Scan for the cell matching the given text and deliver its [x, y] coordinate at center. 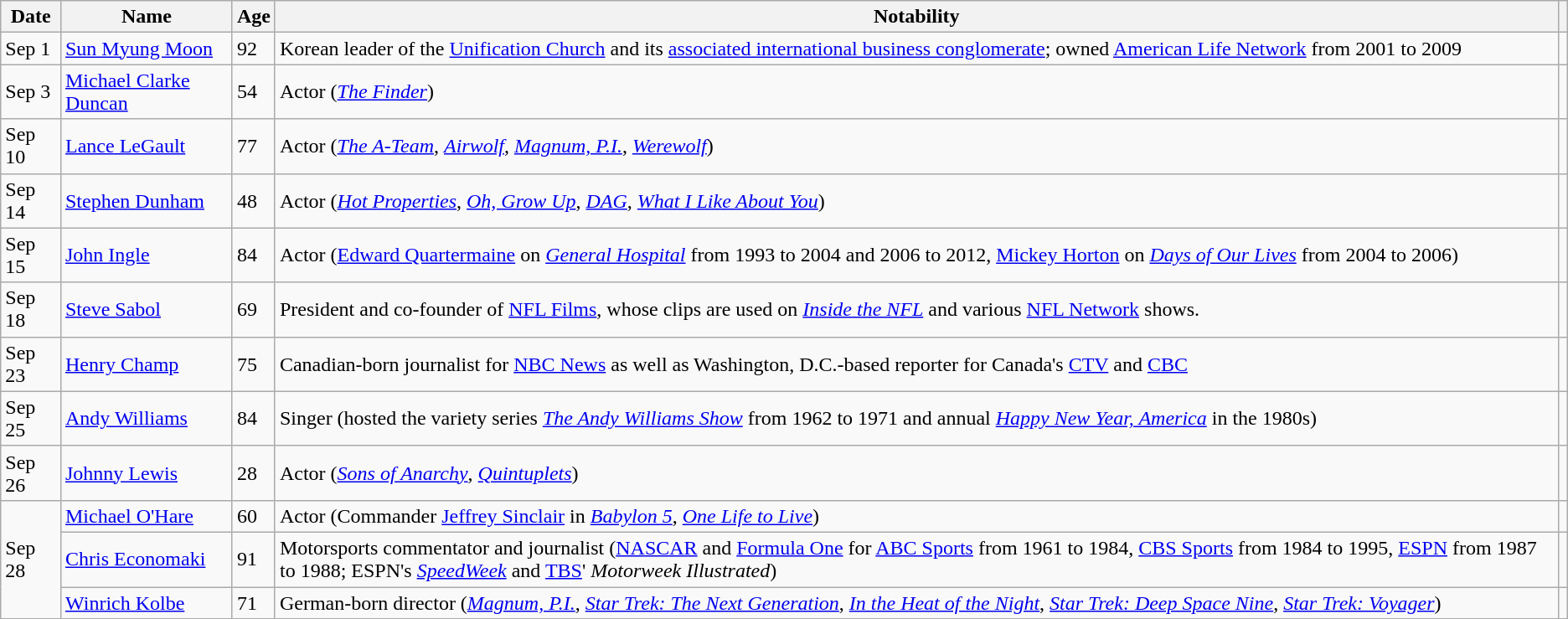
Sep 28 [31, 560]
Sun Myung Moon [146, 49]
Stephen Dunham [146, 201]
Actor (Edward Quartermaine on General Hospital from 1993 to 2004 and 2006 to 2012, Mickey Horton on Days of Our Lives from 2004 to 2006) [916, 255]
71 [253, 602]
Actor (The A-Team, Airwolf, Magnum, P.I., Werewolf) [916, 146]
Sep 10 [31, 146]
Name [146, 17]
Chris Economaki [146, 560]
Michael Clarke Duncan [146, 92]
Actor (Commander Jeffrey Sinclair in Babylon 5, One Life to Live) [916, 516]
Sep 14 [31, 201]
54 [253, 92]
Michael O'Hare [146, 516]
John Ingle [146, 255]
Date [31, 17]
Steve Sabol [146, 310]
Henry Champ [146, 364]
91 [253, 560]
Actor (The Finder) [916, 92]
Winrich Kolbe [146, 602]
60 [253, 516]
Johnny Lewis [146, 472]
Sep 15 [31, 255]
Sep 25 [31, 419]
69 [253, 310]
75 [253, 364]
Age [253, 17]
German-born director (Magnum, P.I., Star Trek: The Next Generation, In the Heat of the Night, Star Trek: Deep Space Nine, Star Trek: Voyager) [916, 602]
48 [253, 201]
Korean leader of the Unification Church and its associated international business conglomerate; owned American Life Network from 2001 to 2009 [916, 49]
92 [253, 49]
Notability [916, 17]
Sep 23 [31, 364]
Canadian-born journalist for NBC News as well as Washington, D.C.-based reporter for Canada's CTV and CBC [916, 364]
Sep 26 [31, 472]
Actor (Sons of Anarchy, Quintuplets) [916, 472]
Actor (Hot Properties, Oh, Grow Up, DAG, What I Like About You) [916, 201]
Singer (hosted the variety series The Andy Williams Show from 1962 to 1971 and annual Happy New Year, America in the 1980s) [916, 419]
President and co-founder of NFL Films, whose clips are used on Inside the NFL and various NFL Network shows. [916, 310]
Andy Williams [146, 419]
Lance LeGault [146, 146]
Sep 18 [31, 310]
28 [253, 472]
77 [253, 146]
Sep 3 [31, 92]
Sep 1 [31, 49]
